Pinpoint the cell where the given text exists, returning its (X, Y) midpoint coordinate. 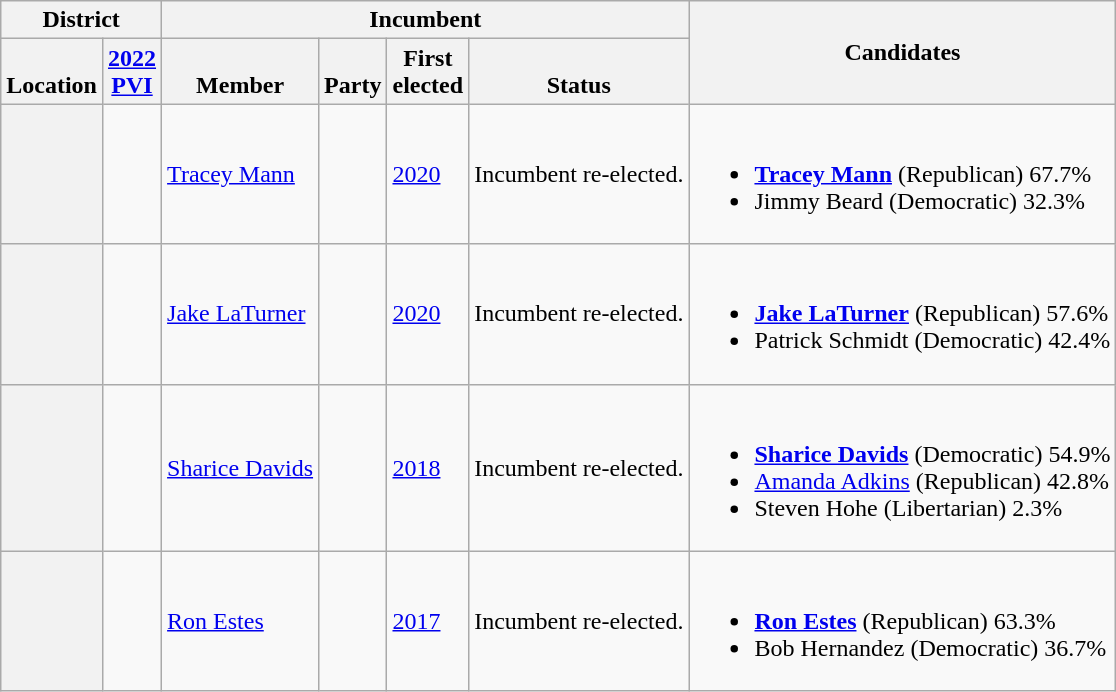
2018 (428, 468)
Jake LaTurner (240, 314)
Firstelected (428, 72)
Sharice Davids (240, 468)
District (82, 20)
Incumbent (426, 20)
2022PVI (132, 72)
Candidates (902, 52)
2017 (428, 621)
Member (240, 72)
Jake LaTurner (Republican) 57.6%Patrick Schmidt (Democratic) 42.4% (902, 314)
Sharice Davids (Democratic) 54.9%Amanda Adkins (Republican) 42.8%Steven Hohe (Libertarian) 2.3% (902, 468)
Party (353, 72)
Ron Estes (Republican) 63.3%Bob Hernandez (Democratic) 36.7% (902, 621)
Status (579, 72)
Tracey Mann (240, 174)
Tracey Mann (Republican) 67.7%Jimmy Beard (Democratic) 32.3% (902, 174)
Location (52, 72)
Ron Estes (240, 621)
